Search for the cell housing the specified text and yield its (x, y) center coordinate. 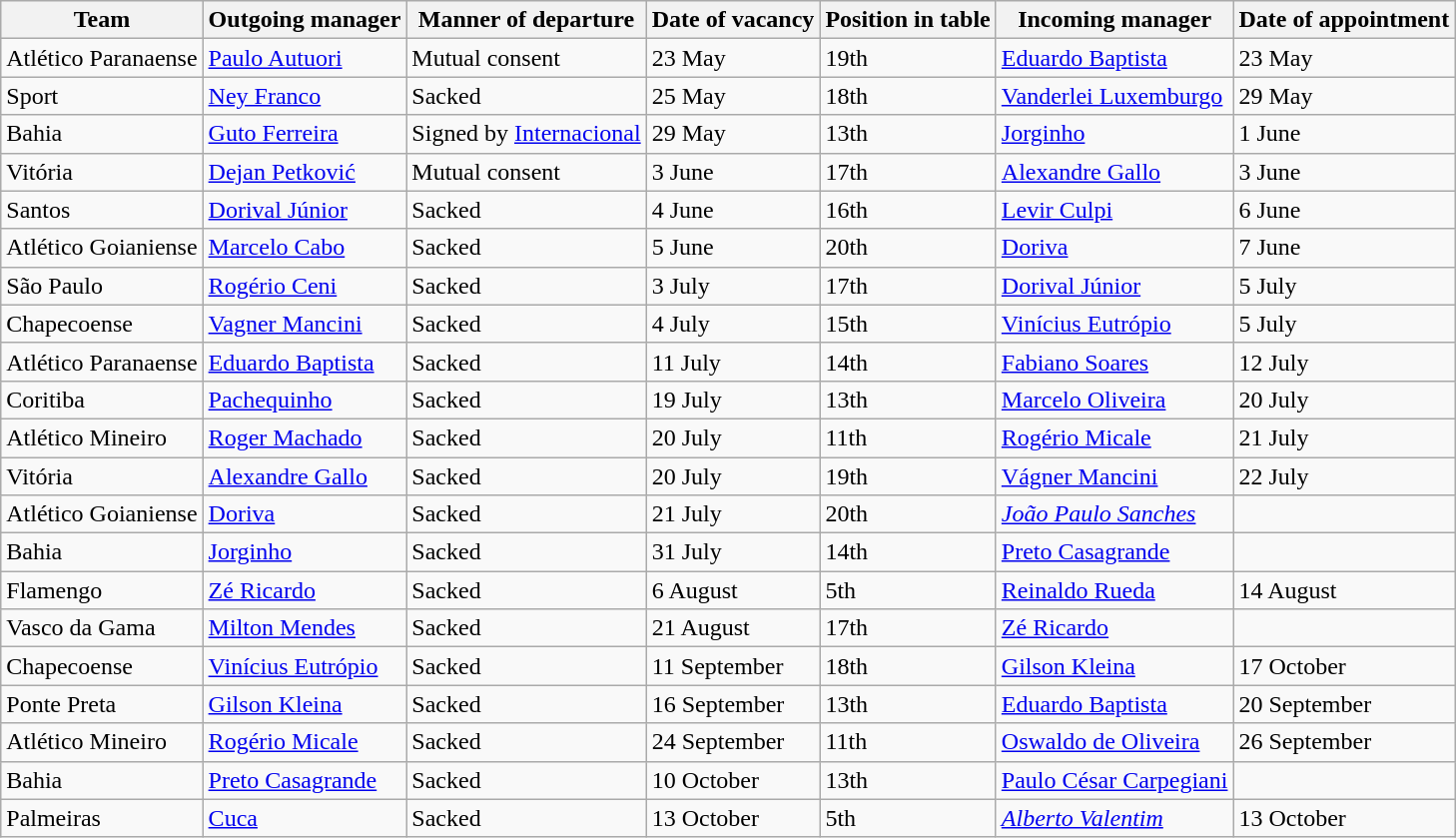
Santos (102, 210)
Paulo Autuori (305, 58)
25 May (733, 96)
Marcelo Oliveira (1114, 400)
Levir Culpi (1114, 210)
1 June (1344, 134)
7 June (1344, 248)
João Paulo Sanches (1114, 514)
Marcelo Cabo (305, 248)
Palmeiras (102, 818)
Roger Machado (305, 437)
Oswaldo de Oliveira (1114, 742)
5 June (733, 248)
Incoming manager (1114, 20)
11 September (733, 666)
Dejan Petković (305, 172)
22 July (1344, 476)
Reinaldo Rueda (1114, 590)
Rogério Ceni (305, 286)
16th (908, 210)
20 September (1344, 704)
4 July (733, 324)
10 October (733, 780)
31 July (733, 552)
17 October (1344, 666)
Team (102, 20)
Date of vacancy (733, 20)
11 July (733, 362)
São Paulo (102, 286)
Flamengo (102, 590)
Paulo César Carpegiani (1114, 780)
3 July (733, 286)
Position in table (908, 20)
Date of appointment (1344, 20)
Sport (102, 96)
Milton Mendes (305, 628)
21 August (733, 628)
Outgoing manager (305, 20)
14 August (1344, 590)
24 September (733, 742)
Cuca (305, 818)
16 September (733, 704)
Guto Ferreira (305, 134)
Vanderlei Luxemburgo (1114, 96)
12 July (1344, 362)
Coritiba (102, 400)
Ney Franco (305, 96)
Fabiano Soares (1114, 362)
Alberto Valentim (1114, 818)
Vagner Mancini (305, 324)
Ponte Preta (102, 704)
4 June (733, 210)
Manner of departure (526, 20)
Vágner Mancini (1114, 476)
Signed by Internacional (526, 134)
Vasco da Gama (102, 628)
19 July (733, 400)
15th (908, 324)
6 August (733, 590)
6 June (1344, 210)
26 September (1344, 742)
Pachequinho (305, 400)
